Return the (x, y) coordinate for the center point of the cell that contains the specified text.  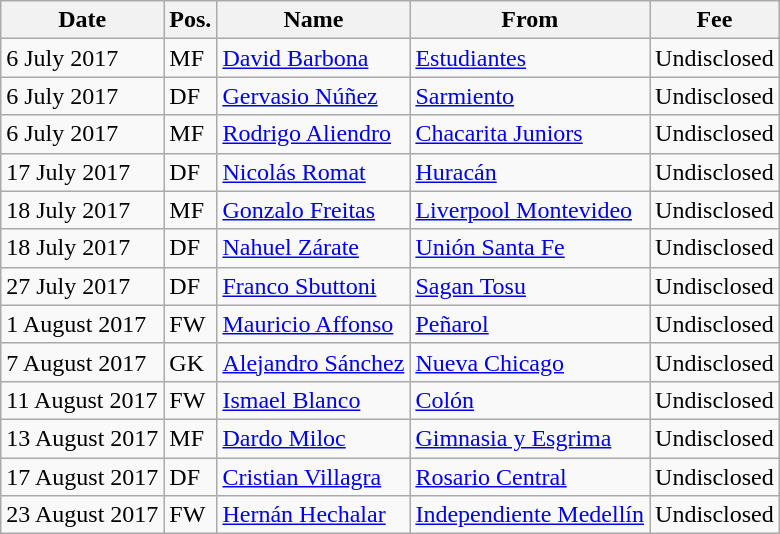
Pos. (190, 20)
Independiente Medellín (530, 515)
Nueva Chicago (530, 362)
GK (190, 362)
Sarmiento (530, 96)
From (530, 20)
Name (314, 20)
Dardo Miloc (314, 438)
Huracán (530, 172)
17 August 2017 (82, 477)
11 August 2017 (82, 400)
Chacarita Juniors (530, 134)
Liverpool Montevideo (530, 210)
13 August 2017 (82, 438)
Mauricio Affonso (314, 324)
Sagan Tosu (530, 286)
Nicolás Romat (314, 172)
17 July 2017 (82, 172)
Estudiantes (530, 58)
Cristian Villagra (314, 477)
Hernán Hechalar (314, 515)
Unión Santa Fe (530, 248)
1 August 2017 (82, 324)
23 August 2017 (82, 515)
7 August 2017 (82, 362)
Rosario Central (530, 477)
Franco Sbuttoni (314, 286)
27 July 2017 (82, 286)
David Barbona (314, 58)
Date (82, 20)
Rodrigo Aliendro (314, 134)
Colón (530, 400)
Gonzalo Freitas (314, 210)
Ismael Blanco (314, 400)
Alejandro Sánchez (314, 362)
Nahuel Zárate (314, 248)
Peñarol (530, 324)
Fee (715, 20)
Gervasio Núñez (314, 96)
Gimnasia y Esgrima (530, 438)
